Find where the given text appears and provide that cell's center as [X, Y] coordinate. 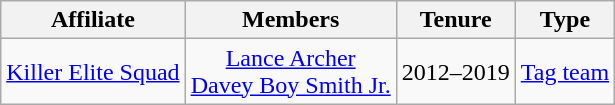
Members [290, 20]
Killer Elite Squad [93, 72]
Type [564, 20]
Tenure [456, 20]
Tag team [564, 72]
Affiliate [93, 20]
2012–2019 [456, 72]
Lance ArcherDavey Boy Smith Jr. [290, 72]
